Provide the [X, Y] coordinate of the cell's center where the given text is located.  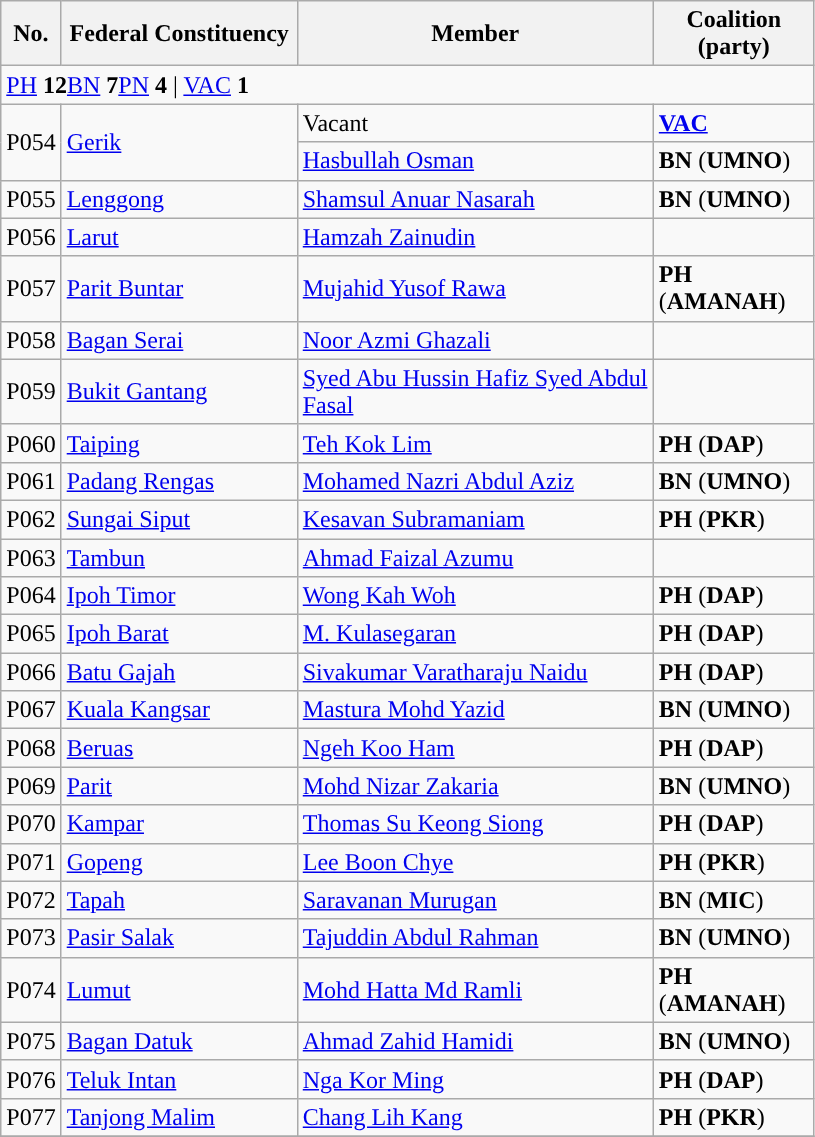
Bagan Datuk [179, 1041]
Ahmad Zahid Hamidi [475, 1041]
Mohd Hatta Md Ramli [475, 990]
P057 [31, 288]
Kampar [179, 824]
P065 [31, 634]
Tajuddin Abdul Rahman [475, 938]
VAC [734, 123]
Mujahid Yusof Rawa [475, 288]
Ipoh Timor [179, 596]
Bukit Gantang [179, 392]
Lee Boon Chye [475, 862]
Mohd Nizar Zakaria [475, 786]
Thomas Su Keong Siong [475, 824]
Ngeh Koo Ham [475, 748]
PH 12BN 7PN 4 | VAC 1 [408, 85]
P075 [31, 1041]
Tapah [179, 900]
Kuala Kangsar [179, 710]
Larut [179, 237]
Sivakumar Varatharaju Naidu [475, 672]
Parit [179, 786]
P056 [31, 237]
Sungai Siput [179, 519]
Tambun [179, 557]
P074 [31, 990]
Beruas [179, 748]
P061 [31, 481]
Gopeng [179, 862]
P073 [31, 938]
Taiping [179, 443]
P055 [31, 199]
P054 [31, 142]
P070 [31, 824]
Vacant [475, 123]
Hasbullah Osman [475, 161]
P067 [31, 710]
Wong Kah Woh [475, 596]
Saravanan Murugan [475, 900]
Member [475, 34]
P068 [31, 748]
P066 [31, 672]
Teh Kok Lim [475, 443]
P069 [31, 786]
P064 [31, 596]
Federal Constituency [179, 34]
Syed Abu Hussin Hafiz Syed Abdul Fasal [475, 392]
Pasir Salak [179, 938]
P060 [31, 443]
P071 [31, 862]
No. [31, 34]
Lenggong [179, 199]
Parit Buntar [179, 288]
Kesavan Subramaniam [475, 519]
Shamsul Anuar Nasarah [475, 199]
P077 [31, 1117]
Padang Rengas [179, 481]
Bagan Serai [179, 340]
Hamzah Zainudin [475, 237]
Coalition (party) [734, 34]
Tanjong Malim [179, 1117]
M. Kulasegaran [475, 634]
Mastura Mohd Yazid [475, 710]
P076 [31, 1079]
Teluk Intan [179, 1079]
Mohamed Nazri Abdul Aziz [475, 481]
P062 [31, 519]
P072 [31, 900]
P059 [31, 392]
Ipoh Barat [179, 634]
BN (MIC) [734, 900]
P063 [31, 557]
Nga Kor Ming [475, 1079]
Chang Lih Kang [475, 1117]
Gerik [179, 142]
Ahmad Faizal Azumu [475, 557]
Lumut [179, 990]
Batu Gajah [179, 672]
P058 [31, 340]
Noor Azmi Ghazali [475, 340]
